Determine the (x, y) coordinate at the center of the cell enclosing the given text.  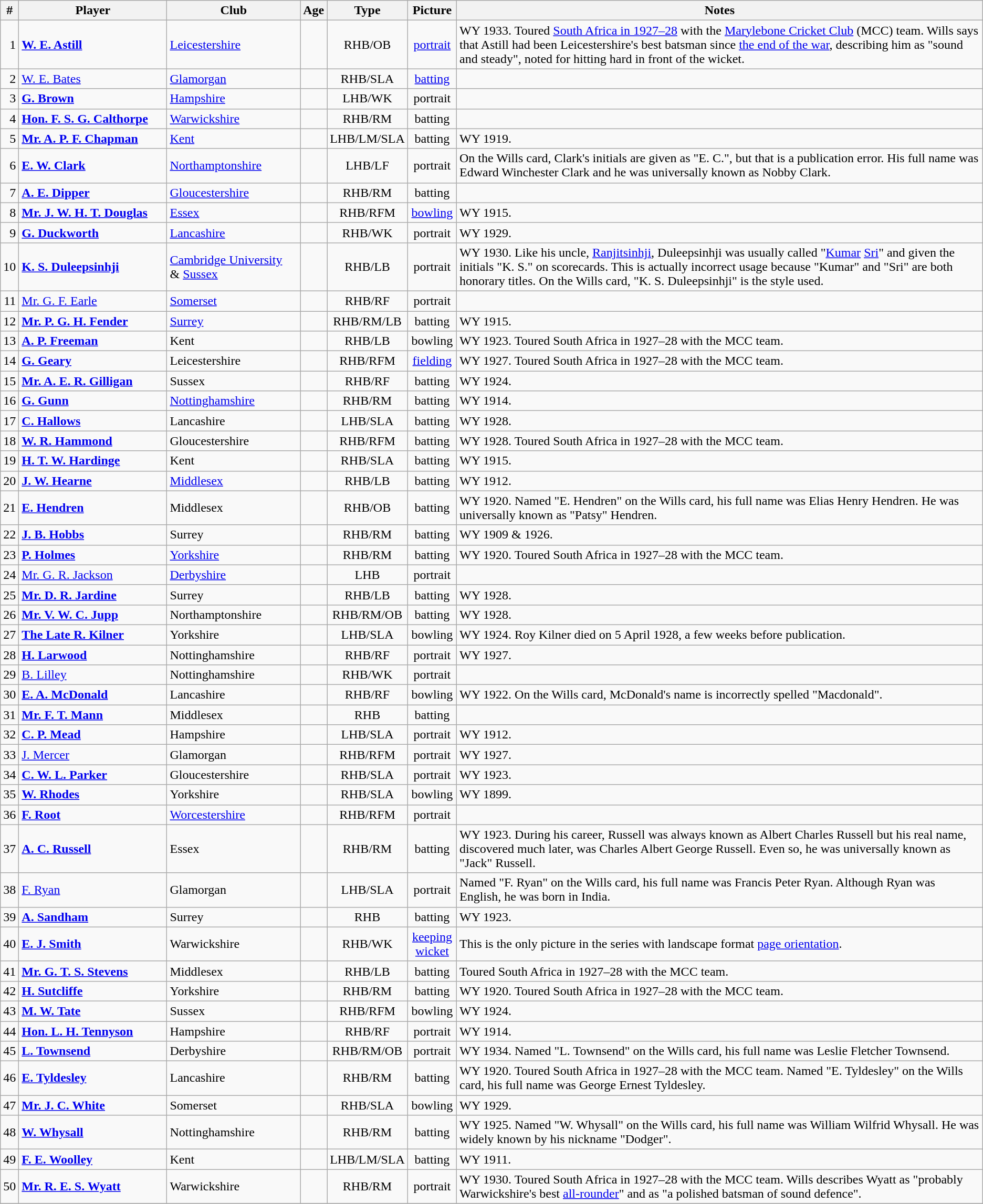
5 (9, 139)
LHB/WK (368, 99)
48 (9, 1133)
Mr. G. R. Jackson (93, 575)
C. W. L. Parker (93, 775)
8 (9, 213)
H. Sutcliffe (93, 991)
18 (9, 441)
Picture (432, 10)
C. P. Mead (93, 735)
A. C. Russell (93, 849)
Notes (719, 10)
31 (9, 715)
Mr. V. W. C. Jupp (93, 615)
Mr. D. R. Jardine (93, 595)
WY 1924. Roy Kilner died on 5 April 1928, a few weeks before publication. (719, 635)
Cambridge University& Sussex (234, 267)
WY 1909 & 1926. (719, 535)
WY 1920. Toured South Africa in 1927–28 with the MCC team. Named "E. Tyldesley" on the Wills card, his full name was George Ernest Tyldesley. (719, 1078)
28 (9, 654)
WY 1927. Toured South Africa in 1927–28 with the MCC team. (719, 361)
33 (9, 755)
37 (9, 849)
43 (9, 1011)
F. Ryan (93, 890)
11 (9, 301)
H. T. W. Hardinge (93, 461)
12 (9, 321)
49 (9, 1159)
fielding (432, 361)
Player (93, 10)
50 (9, 1186)
14 (9, 361)
3 (9, 99)
H. Larwood (93, 654)
17 (9, 421)
34 (9, 775)
Club (234, 10)
E. A. McDonald (93, 695)
Worcestershire (234, 815)
Mr. F. T. Mann (93, 715)
38 (9, 890)
B. Lilley (93, 675)
Hon. L. H. Tennyson (93, 1031)
Mr. J. C. White (93, 1105)
44 (9, 1031)
G. Duckworth (93, 233)
15 (9, 381)
Mr. P. G. H. Fender (93, 321)
E. J. Smith (93, 944)
WY 1922. On the Wills card, McDonald's name is incorrectly spelled "Macdonald". (719, 695)
25 (9, 595)
Mr. A. P. F. Chapman (93, 139)
W. E. Bates (93, 79)
W. Whysall (93, 1133)
K. S. Duleepsinhji (93, 267)
46 (9, 1078)
7 (9, 193)
Mr. G. F. Earle (93, 301)
22 (9, 535)
Mr. R. E. S. Wyatt (93, 1186)
W. E. Astill (93, 45)
LHB (368, 575)
A. E. Dipper (93, 193)
L. Townsend (93, 1051)
This is the only picture in the series with landscape format page orientation. (719, 944)
47 (9, 1105)
A. Sandham (93, 917)
Mr. G. T. S. Stevens (93, 971)
21 (9, 508)
41 (9, 971)
WY 1919. (719, 139)
A. P. Freeman (93, 341)
The Late R. Kilner (93, 635)
E. Hendren (93, 508)
WY 1899. (719, 795)
E. W. Clark (93, 166)
G. Geary (93, 361)
J. B. Hobbs (93, 535)
40 (9, 944)
16 (9, 401)
W. Rhodes (93, 795)
4 (9, 119)
Mr. A. E. R. Gilligan (93, 381)
Age (314, 10)
Mr. J. W. H. T. Douglas (93, 213)
29 (9, 675)
23 (9, 555)
M. W. Tate (93, 1011)
39 (9, 917)
30 (9, 695)
9 (9, 233)
20 (9, 481)
24 (9, 575)
27 (9, 635)
Named "F. Ryan" on the Wills card, his full name was Francis Peter Ryan. Although Ryan was English, he was born in India. (719, 890)
WY 1923. Toured South Africa in 1927–28 with the MCC team. (719, 341)
Toured South Africa in 1927–28 with the MCC team. (719, 971)
26 (9, 615)
E. Tyldesley (93, 1078)
1 (9, 45)
C. Hallows (93, 421)
G. Gunn (93, 401)
Type (368, 10)
LHB/LF (368, 166)
P. Holmes (93, 555)
WY 1911. (719, 1159)
G. Brown (93, 99)
19 (9, 461)
F. E. Woolley (93, 1159)
RHB/RM/LB (368, 321)
10 (9, 267)
WY 1934. Named "L. Townsend" on the Wills card, his full name was Leslie Fletcher Townsend. (719, 1051)
13 (9, 341)
WY 1925. Named "W. Whysall" on the Wills card, his full name was William Wilfrid Whysall. He was widely known by his nickname "Dodger". (719, 1133)
32 (9, 735)
W. R. Hammond (93, 441)
J. Mercer (93, 755)
WY 1920. Named "E. Hendren" on the Wills card, his full name was Elias Henry Hendren. He was universally known as "Patsy" Hendren. (719, 508)
J. W. Hearne (93, 481)
6 (9, 166)
Hon. F. S. G. Calthorpe (93, 119)
WY 1928. Toured South Africa in 1927–28 with the MCC team. (719, 441)
35 (9, 795)
36 (9, 815)
# (9, 10)
F. Root (93, 815)
keepingwicket (432, 944)
2 (9, 79)
45 (9, 1051)
42 (9, 991)
